Provide the (X, Y) coordinate of the cell's center where the given text is located.  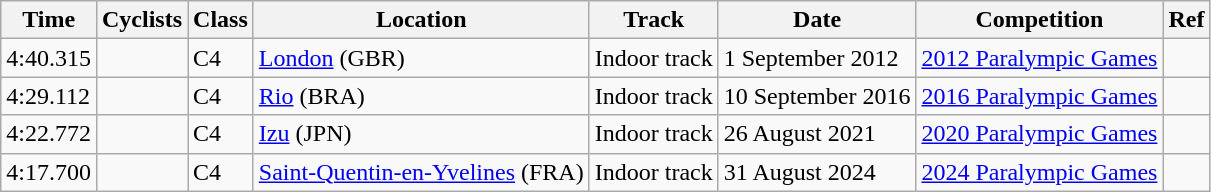
4:17.700 (49, 172)
Location (421, 20)
31 August 2024 (817, 172)
Saint-Quentin-en-Yvelines (FRA) (421, 172)
2012 Paralympic Games (1040, 58)
London (GBR) (421, 58)
Cyclists (142, 20)
2024 Paralympic Games (1040, 172)
2020 Paralympic Games (1040, 134)
2016 Paralympic Games (1040, 96)
Class (221, 20)
Track (654, 20)
4:22.772 (49, 134)
1 September 2012 (817, 58)
Ref (1186, 20)
Izu (JPN) (421, 134)
4:40.315 (49, 58)
Competition (1040, 20)
Time (49, 20)
26 August 2021 (817, 134)
10 September 2016 (817, 96)
Date (817, 20)
Rio (BRA) (421, 96)
4:29.112 (49, 96)
